Find where the given text appears and provide that cell's center as (x, y) coordinate. 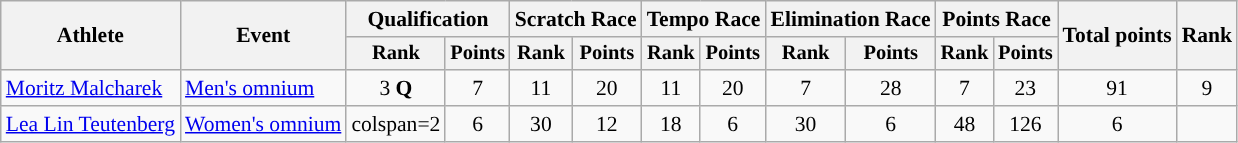
28 (891, 88)
Moritz Malcharek (90, 88)
126 (1025, 124)
23 (1025, 88)
3 Q (396, 88)
Points Race (997, 19)
Total points (1118, 36)
Athlete (90, 36)
12 (607, 124)
48 (965, 124)
Qualification (428, 19)
Lea Lin Teutenberg (90, 124)
Scratch Race (576, 19)
18 (671, 124)
9 (1208, 88)
colspan=2 (396, 124)
91 (1118, 88)
Elimination Race (850, 19)
Tempo Race (704, 19)
Women's omnium (263, 124)
Men's omnium (263, 88)
Event (263, 36)
